From the cell containing the given text, extract its center point as [x, y] coordinate. 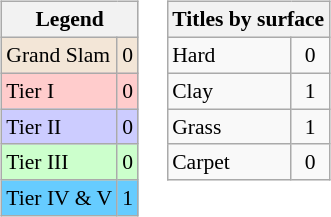
Tier II [59, 127]
Tier I [59, 91]
Tier III [59, 162]
Grass [229, 127]
Titles by surface [248, 20]
Grand Slam [59, 55]
Carpet [229, 162]
Clay [229, 91]
Tier IV & V [59, 198]
Legend [70, 20]
Hard [229, 55]
